From the cell containing the given text, extract its center point as [X, Y] coordinate. 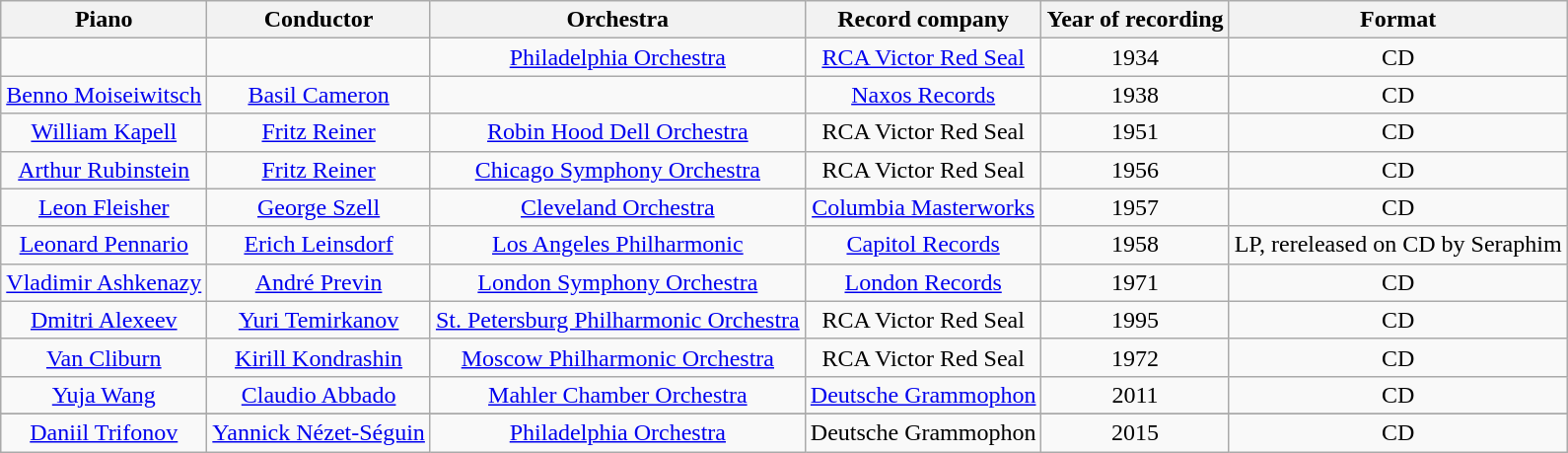
Robin Hood Dell Orchestra [617, 132]
George Szell [320, 207]
1995 [1135, 320]
Leonard Pennario [105, 245]
Erich Leinsdorf [320, 245]
1938 [1135, 95]
1958 [1135, 245]
Los Angeles Philharmonic [617, 245]
Dmitri Alexeev [105, 320]
Vladimir Ashkenazy [105, 282]
Columbia Masterworks [923, 207]
Arthur Rubinstein [105, 170]
1971 [1135, 282]
Claudio Abbado [320, 395]
Record company [923, 20]
Moscow Philharmonic Orchestra [617, 357]
Yannick Nézet-Séguin [320, 432]
London Records [923, 282]
1956 [1135, 170]
Yuri Temirkanov [320, 320]
Chicago Symphony Orchestra [617, 170]
Year of recording [1135, 20]
LP, rereleased on CD by Seraphim [1398, 245]
Format [1398, 20]
Naxos Records [923, 95]
Benno Moiseiwitsch [105, 95]
Kirill Kondrashin [320, 357]
Leon Fleisher [105, 207]
St. Petersburg Philharmonic Orchestra [617, 320]
Capitol Records [923, 245]
Piano [105, 20]
1972 [1135, 357]
Yuja Wang [105, 395]
1957 [1135, 207]
Daniil Trifonov [105, 432]
William Kapell [105, 132]
1934 [1135, 57]
London Symphony Orchestra [617, 282]
2011 [1135, 395]
2015 [1135, 432]
Mahler Chamber Orchestra [617, 395]
Conductor [320, 20]
Cleveland Orchestra [617, 207]
Van Cliburn [105, 357]
André Previn [320, 282]
Basil Cameron [320, 95]
1951 [1135, 132]
Orchestra [617, 20]
